Provide the (X, Y) coordinate of the cell's center where the given text is located.  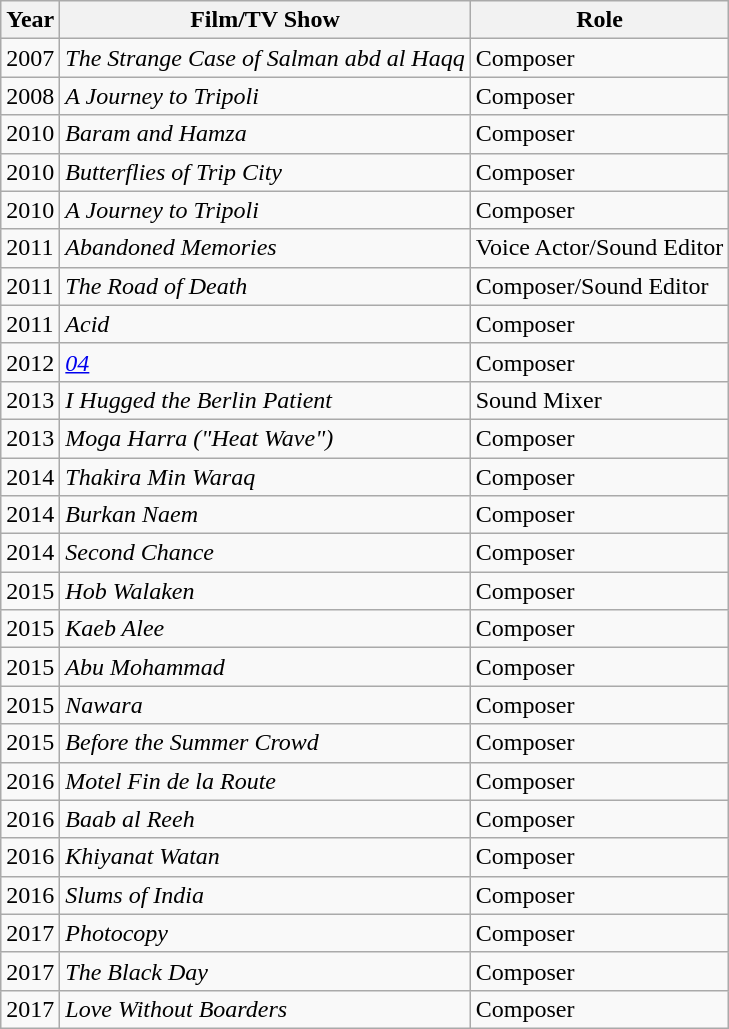
Love Without Boarders (265, 1009)
Khiyanat Watan (265, 857)
Voice Actor/Sound Editor (600, 248)
Baab al Reeh (265, 819)
2007 (30, 58)
The Strange Case of Salman abd al Haqq (265, 58)
Year (30, 20)
Abu Mohammad (265, 667)
Photocopy (265, 933)
Abandoned Memories (265, 248)
The Road of Death (265, 286)
Composer/Sound Editor (600, 286)
Burkan Naem (265, 515)
I Hugged the Berlin Patient (265, 400)
Kaeb Alee (265, 629)
04 (265, 362)
The Black Day (265, 971)
Motel Fin de la Route (265, 781)
Film/TV Show (265, 20)
Role (600, 20)
Nawara (265, 705)
Hob Walaken (265, 591)
2012 (30, 362)
Sound Mixer (600, 400)
2008 (30, 96)
Butterflies of Trip City (265, 172)
Baram and Hamza (265, 134)
Thakira Min Waraq (265, 477)
Before the Summer Crowd (265, 743)
Slums of India (265, 895)
Moga Harra ("Heat Wave") (265, 438)
Second Chance (265, 553)
Acid (265, 324)
